Capture the cell that displays the provided text and extract its [x, y] central coordinate. 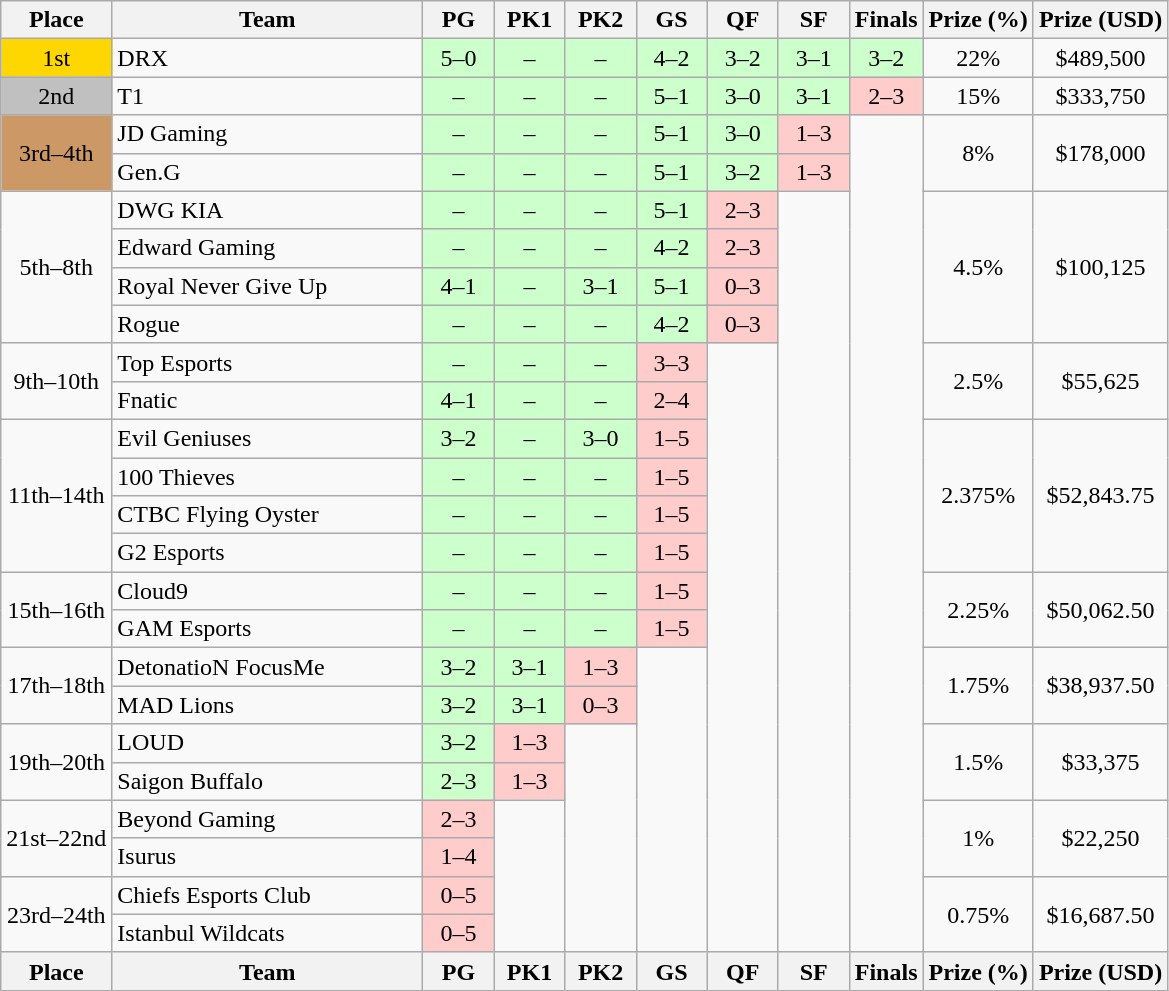
17th–18th [56, 686]
Rogue [268, 324]
1% [978, 838]
DWG KIA [268, 210]
$178,000 [1100, 153]
T1 [268, 96]
Top Esports [268, 362]
2.25% [978, 610]
2.5% [978, 381]
DRX [268, 58]
$333,750 [1100, 96]
Evil Geniuses [268, 438]
DetonatioN FocusMe [268, 667]
Fnatic [268, 400]
15% [978, 96]
Istanbul Wildcats [268, 933]
2nd [56, 96]
$22,250 [1100, 838]
4.5% [978, 267]
9th–10th [56, 381]
2.375% [978, 495]
$50,062.50 [1100, 610]
GAM Esports [268, 629]
CTBC Flying Oyster [268, 515]
Chiefs Esports Club [268, 895]
G2 Esports [268, 553]
Royal Never Give Up [268, 286]
$16,687.50 [1100, 914]
5–0 [458, 58]
3rd–4th [56, 153]
8% [978, 153]
$33,375 [1100, 762]
5th–8th [56, 267]
1st [56, 58]
2–4 [672, 400]
1.5% [978, 762]
22% [978, 58]
19th–20th [56, 762]
100 Thieves [268, 477]
$52,843.75 [1100, 495]
23rd–24th [56, 914]
$489,500 [1100, 58]
Gen.G [268, 172]
$38,937.50 [1100, 686]
Isurus [268, 857]
MAD Lions [268, 705]
21st–22nd [56, 838]
LOUD [268, 743]
3–3 [672, 362]
$100,125 [1100, 267]
JD Gaming [268, 134]
Edward Gaming [268, 248]
1.75% [978, 686]
Saigon Buffalo [268, 781]
15th–16th [56, 610]
11th–14th [56, 495]
Beyond Gaming [268, 819]
0.75% [978, 914]
Cloud9 [268, 591]
$55,625 [1100, 381]
1–4 [458, 857]
